Scan for the cell matching the given text and deliver its (X, Y) coordinate at center. 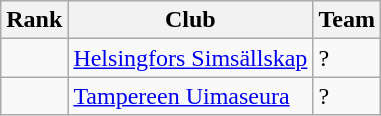
Team (347, 20)
Tampereen Uimaseura (190, 96)
Club (190, 20)
Rank (34, 20)
Helsingfors Simsällskap (190, 58)
